Locate the cell with the specified text and output its [X, Y] center coordinate. 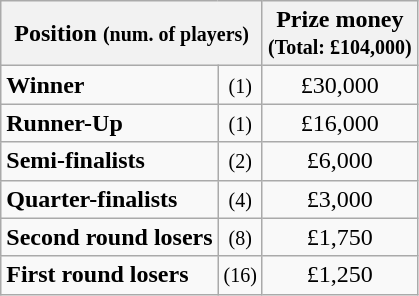
£30,000 [340, 85]
£1,250 [340, 275]
Second round losers [110, 237]
Position (num. of players) [132, 34]
Quarter-finalists [110, 199]
Winner [110, 85]
£1,750 [340, 237]
First round losers [110, 275]
£3,000 [340, 199]
Runner-Up [110, 123]
£6,000 [340, 161]
(8) [240, 237]
(4) [240, 199]
(2) [240, 161]
£16,000 [340, 123]
Semi-finalists [110, 161]
(16) [240, 275]
Prize money(Total: £104,000) [340, 34]
